Search for the cell housing the specified text and yield its [X, Y] center coordinate. 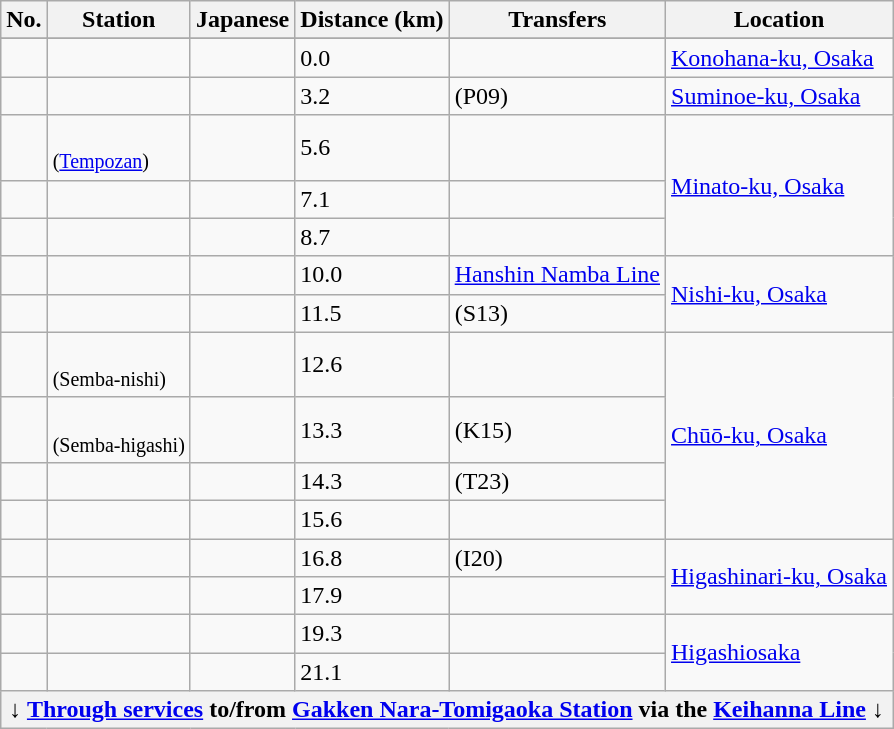
10.0 [372, 275]
11.5 [372, 313]
17.9 [372, 596]
↓ Through services to/from Gakken Nara-Tomigaoka Station via the Keihanna Line ↓ [447, 710]
21.1 [372, 672]
Transfers [557, 20]
Distance (km) [372, 20]
19.3 [372, 634]
Higashinari-ku, Osaka [780, 576]
0.0 [372, 58]
Nishi-ku, Osaka [780, 294]
(Semba-higashi) [118, 430]
5.6 [372, 148]
(T23) [557, 481]
Station [118, 20]
(I20) [557, 557]
16.8 [372, 557]
Location [780, 20]
12.6 [372, 364]
15.6 [372, 519]
13.3 [372, 430]
14.3 [372, 481]
7.1 [372, 199]
Higashiosaka [780, 653]
(S13) [557, 313]
Chūō-ku, Osaka [780, 435]
Suminoe-ku, Osaka [780, 96]
(K15) [557, 430]
Konohana-ku, Osaka [780, 58]
3.2 [372, 96]
(Semba-nishi) [118, 364]
8.7 [372, 237]
No. [24, 20]
(Tempozan) [118, 148]
Minato-ku, Osaka [780, 186]
Japanese [242, 20]
(P09) [557, 96]
Hanshin Namba Line [557, 275]
